Find where the given text appears and provide that cell's center as (x, y) coordinate. 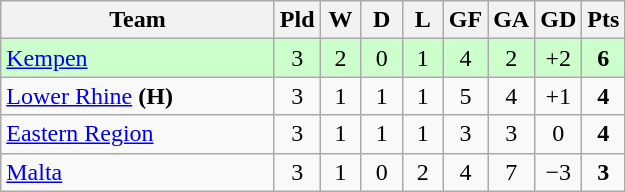
D (382, 20)
+1 (558, 96)
Eastern Region (138, 134)
GA (512, 20)
−3 (558, 172)
7 (512, 172)
L (422, 20)
Malta (138, 172)
GF (465, 20)
Lower Rhine (H) (138, 96)
Kempen (138, 58)
W (340, 20)
5 (465, 96)
Team (138, 20)
Pld (297, 20)
GD (558, 20)
Pts (604, 20)
6 (604, 58)
+2 (558, 58)
